From the cell containing the given text, extract its center point as (X, Y) coordinate. 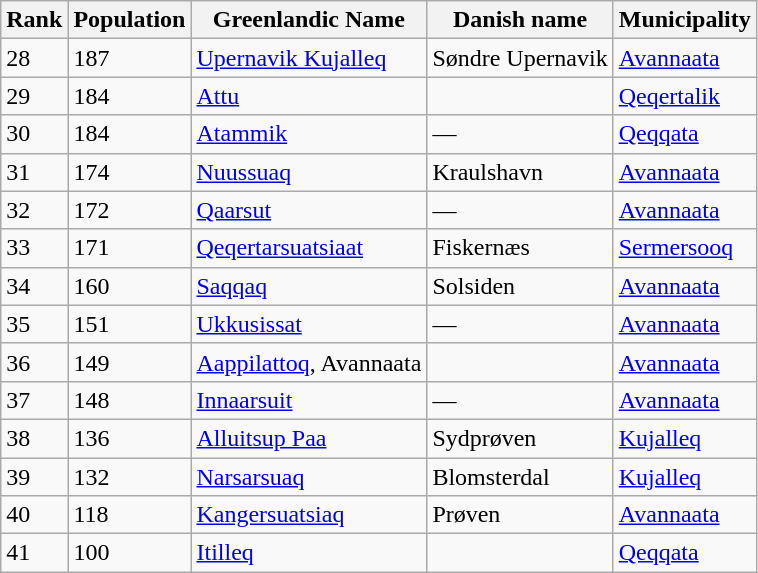
Sydprøven (520, 438)
40 (34, 515)
Innaarsuit (309, 400)
Søndre Upernavik (520, 58)
Kraulshavn (520, 172)
118 (130, 515)
Aappilattoq, Avannaata (309, 362)
Nuussuaq (309, 172)
187 (130, 58)
Fiskernæs (520, 248)
Greenlandic Name (309, 20)
148 (130, 400)
Itilleq (309, 553)
Attu (309, 96)
28 (34, 58)
132 (130, 477)
Danish name (520, 20)
30 (34, 134)
100 (130, 553)
136 (130, 438)
41 (34, 553)
Ukkusissat (309, 324)
172 (130, 210)
Solsiden (520, 286)
29 (34, 96)
37 (34, 400)
39 (34, 477)
34 (34, 286)
38 (34, 438)
Narsarsuaq (309, 477)
Blomsterdal (520, 477)
Sermersooq (684, 248)
Prøven (520, 515)
Kangersuatsiaq (309, 515)
Saqqaq (309, 286)
Alluitsup Paa (309, 438)
174 (130, 172)
32 (34, 210)
Qeqertarsuatsiaat (309, 248)
151 (130, 324)
160 (130, 286)
149 (130, 362)
Qeqertalik (684, 96)
33 (34, 248)
171 (130, 248)
Population (130, 20)
Upernavik Kujalleq (309, 58)
36 (34, 362)
Qaarsut (309, 210)
Municipality (684, 20)
Atammik (309, 134)
Rank (34, 20)
35 (34, 324)
31 (34, 172)
